Determine the [X, Y] coordinate at the center of the cell enclosing the given text.  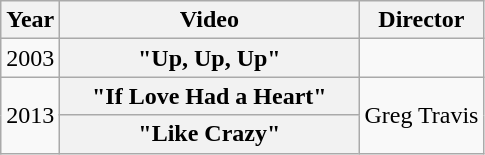
Year [30, 20]
Greg Travis [422, 115]
"Up, Up, Up" [210, 58]
2003 [30, 58]
2013 [30, 115]
Video [210, 20]
Director [422, 20]
"If Love Had a Heart" [210, 96]
"Like Crazy" [210, 134]
